Locate the cell with the specified text and output its [x, y] center coordinate. 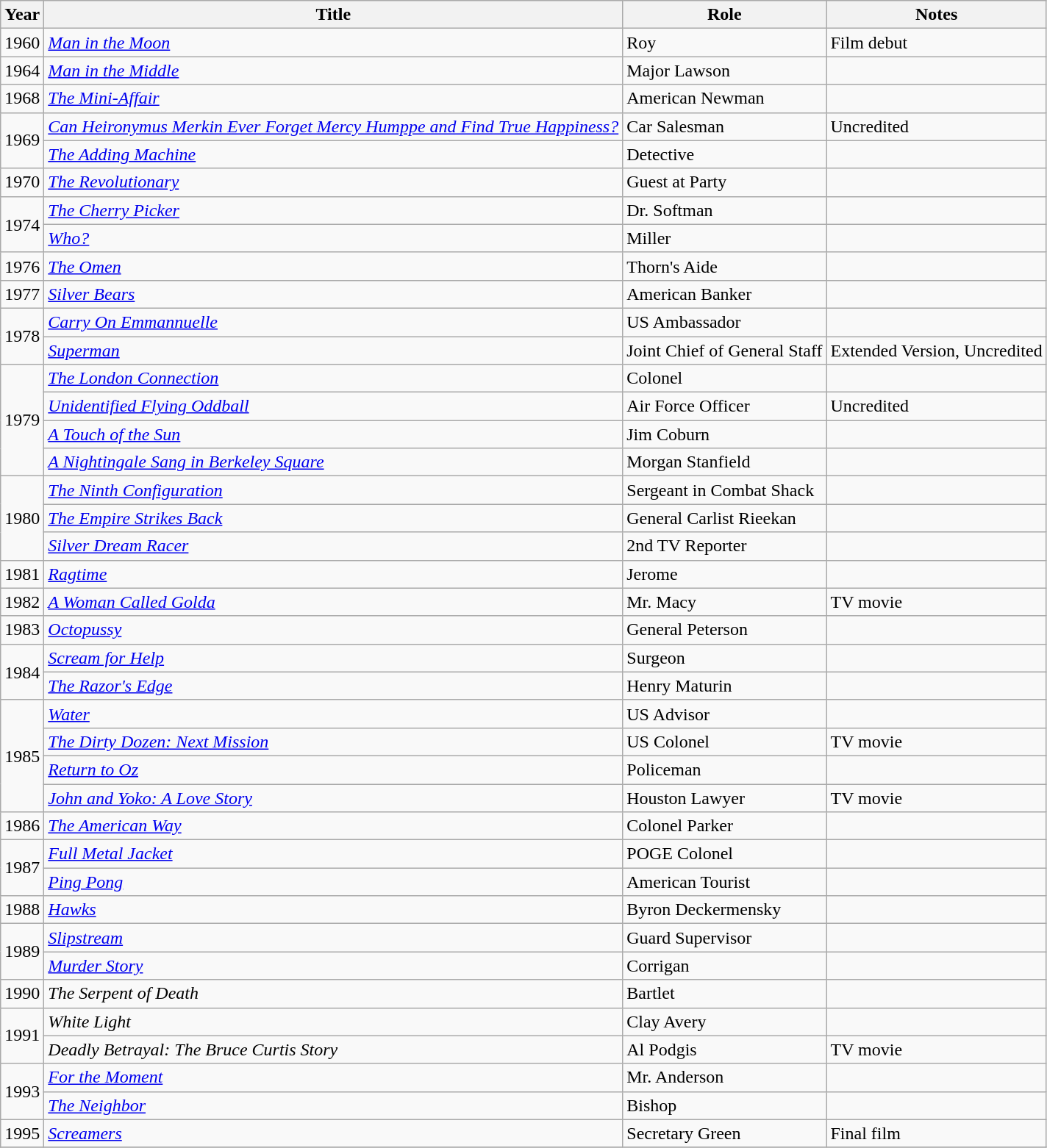
1979 [22, 420]
1987 [22, 868]
Hawks [334, 910]
Bishop [725, 1105]
The Serpent of Death [334, 994]
1977 [22, 294]
Extended Version, Uncredited [937, 351]
Byron Deckermensky [725, 910]
Roy [725, 43]
The Adding Machine [334, 154]
Secretary Green [725, 1133]
1993 [22, 1091]
Bartlet [725, 994]
Return to Oz [334, 769]
Notes [937, 15]
The American Way [334, 826]
The Mini-Affair [334, 98]
General Peterson [725, 630]
Colonel [725, 379]
Major Lawson [725, 71]
John and Yoko: A Love Story [334, 797]
Who? [334, 238]
1983 [22, 630]
Morgan Stanfield [725, 462]
Role [725, 15]
Jerome [725, 574]
The London Connection [334, 379]
1985 [22, 756]
The Neighbor [334, 1105]
Deadly Betrayal: The Bruce Curtis Story [334, 1050]
Joint Chief of General Staff [725, 351]
1989 [22, 952]
Man in the Moon [334, 43]
Miller [725, 238]
Colonel Parker [725, 826]
1995 [22, 1133]
Thorn's Aide [725, 266]
Slipstream [334, 938]
Mr. Anderson [725, 1077]
The Razor's Edge [334, 686]
Scream for Help [334, 658]
US Colonel [725, 742]
Henry Maturin [725, 686]
1978 [22, 336]
Clay Avery [725, 1022]
1986 [22, 826]
Houston Lawyer [725, 797]
1968 [22, 98]
Screamers [334, 1133]
Surgeon [725, 658]
Title [334, 15]
Year [22, 15]
American Banker [725, 294]
US Ambassador [725, 322]
The Omen [334, 266]
The Empire Strikes Back [334, 518]
1980 [22, 518]
Guard Supervisor [725, 938]
Unidentified Flying Oddball [334, 406]
1964 [22, 71]
American Tourist [725, 882]
1969 [22, 140]
Murder Story [334, 966]
2nd TV Reporter [725, 546]
1976 [22, 266]
White Light [334, 1022]
1988 [22, 910]
American Newman [725, 98]
Water [334, 714]
A Touch of the Sun [334, 434]
A Woman Called Golda [334, 602]
1974 [22, 224]
Silver Bears [334, 294]
Corrigan [725, 966]
Jim Coburn [725, 434]
1990 [22, 994]
Ping Pong [334, 882]
1984 [22, 672]
1982 [22, 602]
POGE Colonel [725, 854]
Mr. Macy [725, 602]
Man in the Middle [334, 71]
The Ninth Configuration [334, 490]
Air Force Officer [725, 406]
Full Metal Jacket [334, 854]
Final film [937, 1133]
Silver Dream Racer [334, 546]
Sergeant in Combat Shack [725, 490]
A Nightingale Sang in Berkeley Square [334, 462]
Ragtime [334, 574]
For the Moment [334, 1077]
Car Salesman [725, 126]
US Advisor [725, 714]
1960 [22, 43]
1991 [22, 1036]
Guest at Party [725, 182]
The Dirty Dozen: Next Mission [334, 742]
Dr. Softman [725, 210]
Detective [725, 154]
Octopussy [334, 630]
Film debut [937, 43]
The Cherry Picker [334, 210]
Carry On Emmannuelle [334, 322]
Al Podgis [725, 1050]
Superman [334, 351]
Can Heironymus Merkin Ever Forget Mercy Humppe and Find True Happiness? [334, 126]
1970 [22, 182]
Policeman [725, 769]
General Carlist Rieekan [725, 518]
The Revolutionary [334, 182]
1981 [22, 574]
